Provide the [x, y] coordinate of the cell's center where the given text is located.  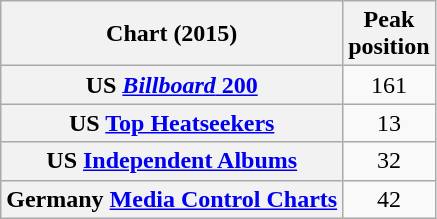
Chart (2015) [172, 34]
161 [389, 85]
13 [389, 123]
Peakposition [389, 34]
Germany Media Control Charts [172, 199]
32 [389, 161]
US Top Heatseekers [172, 123]
US Independent Albums [172, 161]
US Billboard 200 [172, 85]
42 [389, 199]
